Output the (x, y) coordinate of the center of the cell containing the given text.  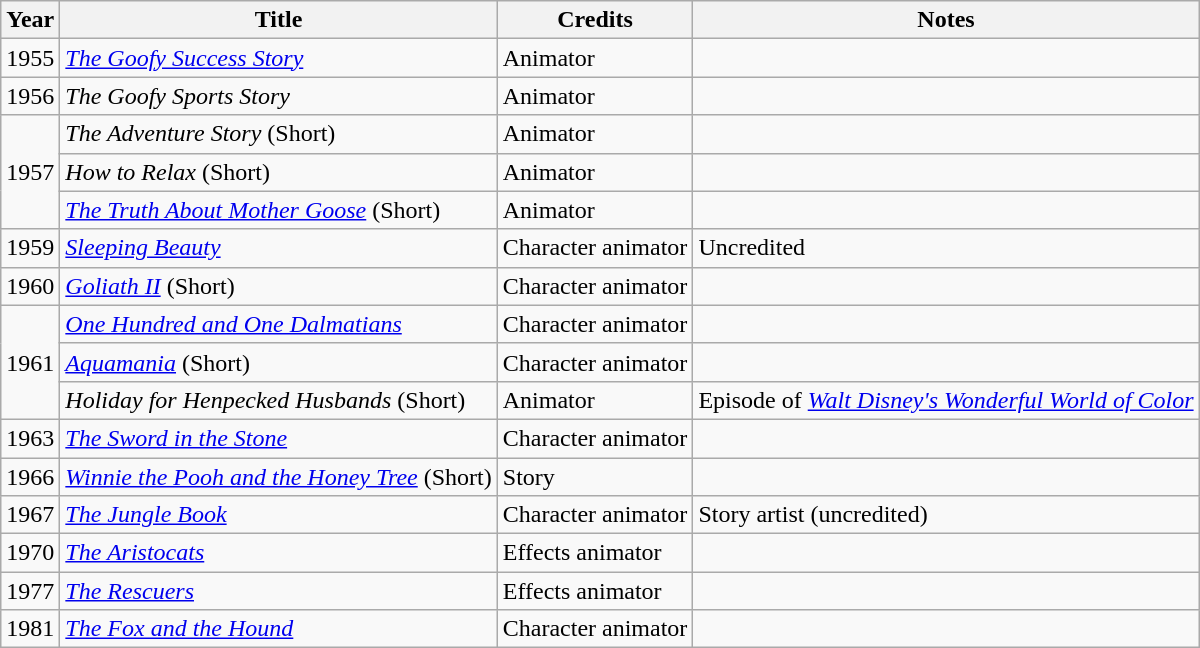
Aquamania (Short) (278, 362)
Story (595, 477)
Story artist (uncredited) (946, 515)
1967 (30, 515)
The Truth About Mother Goose (Short) (278, 210)
Episode of Walt Disney's Wonderful World of Color (946, 400)
How to Relax (Short) (278, 172)
1981 (30, 629)
1956 (30, 96)
1961 (30, 362)
Holiday for Henpecked Husbands (Short) (278, 400)
1963 (30, 438)
The Jungle Book (278, 515)
The Goofy Sports Story (278, 96)
Title (278, 20)
1959 (30, 248)
Sleeping Beauty (278, 248)
1960 (30, 286)
The Rescuers (278, 591)
Notes (946, 20)
Year (30, 20)
The Sword in the Stone (278, 438)
Winnie the Pooh and the Honey Tree (Short) (278, 477)
The Adventure Story (Short) (278, 134)
Goliath II (Short) (278, 286)
Credits (595, 20)
1966 (30, 477)
The Goofy Success Story (278, 58)
1977 (30, 591)
1955 (30, 58)
1957 (30, 172)
The Aristocats (278, 553)
The Fox and the Hound (278, 629)
1970 (30, 553)
One Hundred and One Dalmatians (278, 324)
Uncredited (946, 248)
